Determine the (x, y) coordinate at the center of the cell enclosing the given text.  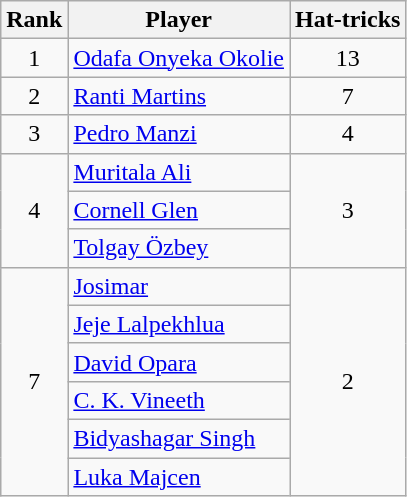
Jeje Lalpekhlua (179, 324)
Player (179, 20)
Pedro Manzi (179, 134)
Muritala Ali (179, 172)
Josimar (179, 286)
Bidyashagar Singh (179, 438)
Rank (34, 20)
C. K. Vineeth (179, 400)
Luka Majcen (179, 477)
13 (348, 58)
Cornell Glen (179, 210)
1 (34, 58)
Odafa Onyeka Okolie (179, 58)
David Opara (179, 362)
Tolgay Özbey (179, 248)
Ranti Martins (179, 96)
Hat-tricks (348, 20)
